Capture the cell that displays the provided text and extract its [X, Y] central coordinate. 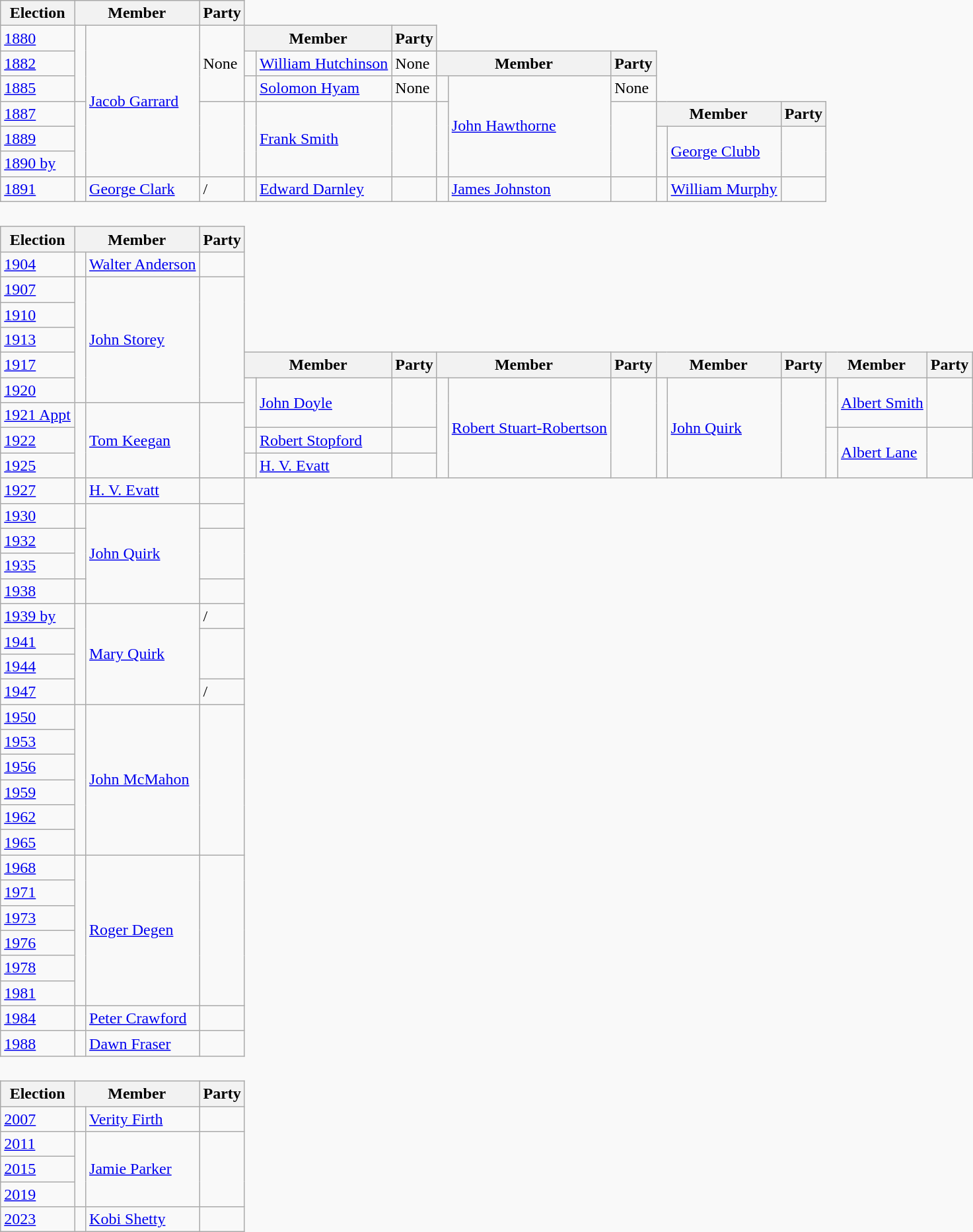
Albert Lane [883, 453]
Frank Smith [324, 139]
1965 [38, 842]
2023 [38, 1219]
2015 [38, 1169]
1941 [38, 641]
Walter Anderson [143, 264]
Albert Smith [883, 403]
1968 [38, 868]
1907 [38, 289]
1973 [38, 918]
1935 [38, 566]
Peter Crawford [143, 1018]
Dawn Fraser [143, 1043]
Tom Keegan [143, 440]
Verity Firth [143, 1119]
1927 [38, 491]
1882 [38, 63]
1962 [38, 817]
Robert Stuart-Robertson [529, 428]
John Storey [143, 339]
1889 [38, 139]
Robert Stopford [324, 440]
1988 [38, 1043]
1932 [38, 541]
1956 [38, 767]
1978 [38, 968]
William Hutchinson [324, 63]
James Johnston [529, 189]
1917 [38, 365]
1921 Appt [38, 415]
1976 [38, 943]
1920 [38, 390]
2019 [38, 1194]
William Murphy [724, 189]
1984 [38, 1018]
1930 [38, 516]
1950 [38, 716]
1887 [38, 114]
1938 [38, 591]
1971 [38, 893]
George Clubb [724, 151]
2011 [38, 1144]
George Clark [143, 189]
Jacob Garrard [143, 101]
Roger Degen [143, 930]
Edward Darnley [324, 189]
1947 [38, 691]
Solomon Hyam [324, 88]
1910 [38, 315]
1925 [38, 465]
1939 by [38, 616]
Kobi Shetty [143, 1219]
1885 [38, 88]
Jamie Parker [143, 1169]
John Doyle [324, 403]
1953 [38, 742]
1891 [38, 189]
1959 [38, 792]
1944 [38, 666]
Mary Quirk [143, 654]
1904 [38, 264]
2007 [38, 1119]
John McMahon [143, 779]
1922 [38, 440]
1880 [38, 38]
1913 [38, 340]
1981 [38, 993]
1890 by [38, 164]
John Hawthorne [529, 126]
